Determine the (x, y) coordinate at the center of the cell enclosing the given text.  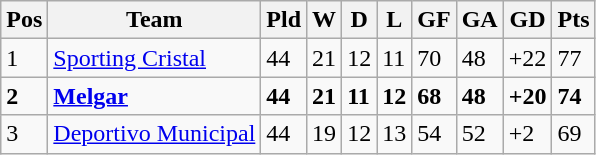
69 (574, 134)
54 (434, 134)
Team (154, 20)
+2 (528, 134)
74 (574, 96)
70 (434, 58)
GA (480, 20)
Sporting Cristal (154, 58)
Pld (284, 20)
68 (434, 96)
+22 (528, 58)
52 (480, 134)
GD (528, 20)
Melgar (154, 96)
13 (394, 134)
D (360, 20)
L (394, 20)
2 (24, 96)
1 (24, 58)
77 (574, 58)
Pts (574, 20)
19 (324, 134)
Deportivo Municipal (154, 134)
W (324, 20)
3 (24, 134)
Pos (24, 20)
GF (434, 20)
+20 (528, 96)
